Return (X, Y) of the center of cell containing provided text 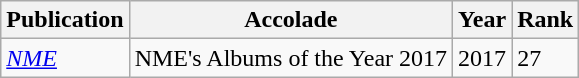
27 (546, 58)
2017 (482, 58)
Year (482, 20)
NME's Albums of the Year 2017 (290, 58)
NME (65, 58)
Publication (65, 20)
Accolade (290, 20)
Rank (546, 20)
